Determine the [X, Y] coordinate at the center of the cell enclosing the given text.  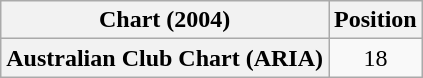
Chart (2004) [165, 20]
Position [375, 20]
18 [375, 58]
Australian Club Chart (ARIA) [165, 58]
